Output the (x, y) coordinate of the center of the cell containing the given text.  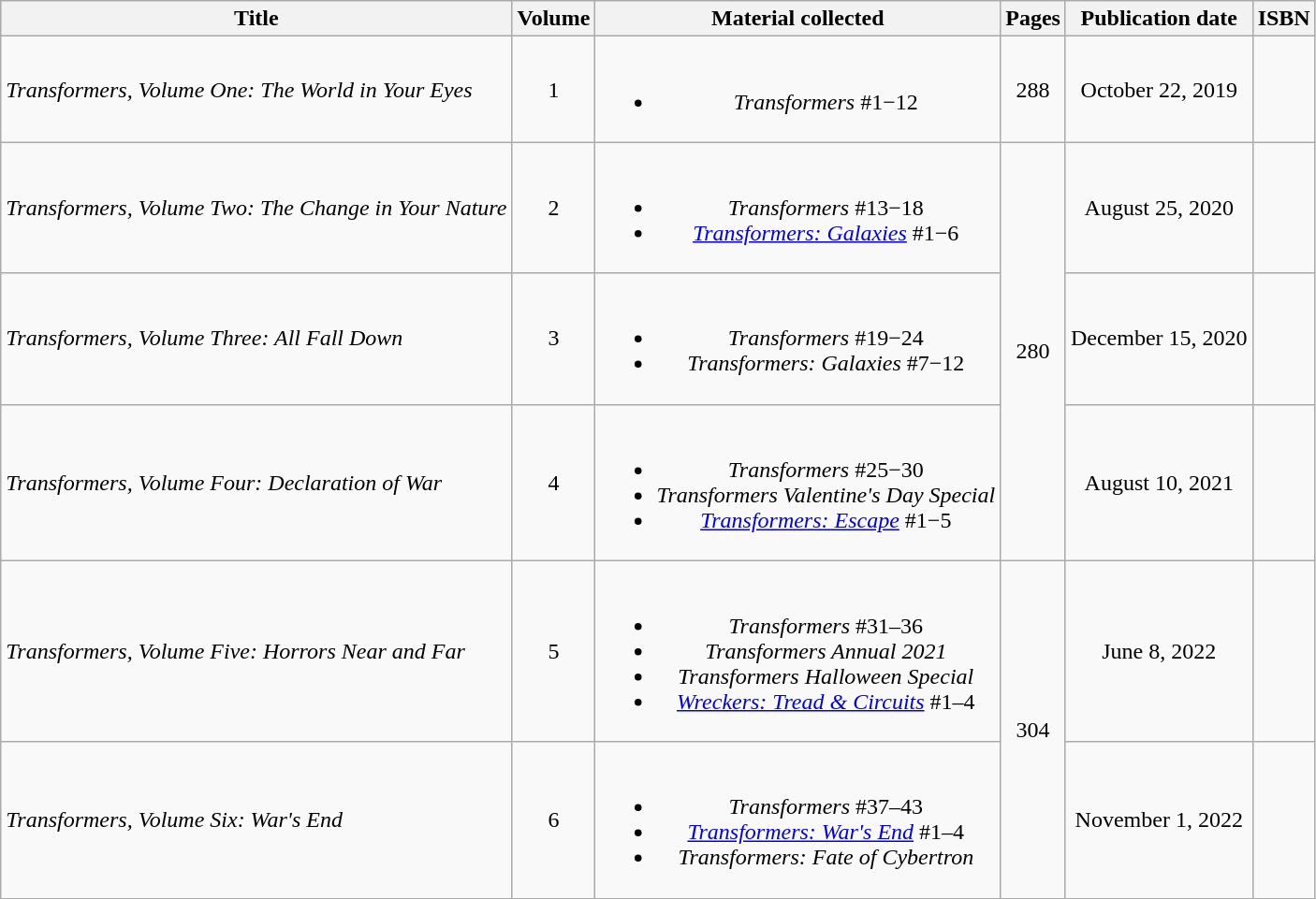
August 10, 2021 (1159, 483)
Transformers, Volume Four: Declaration of War (256, 483)
Transformers, Volume One: The World in Your Eyes (256, 90)
288 (1033, 90)
Transformers, Volume Five: Horrors Near and Far (256, 651)
304 (1033, 730)
Title (256, 19)
Transformers #13−18Transformers: Galaxies #1−6 (797, 208)
Transformers, Volume Two: The Change in Your Nature (256, 208)
Transformers #25−30Transformers Valentine's Day SpecialTransformers: Escape #1−5 (797, 483)
5 (554, 651)
1 (554, 90)
Transformers #19−24Transformers: Galaxies #7−12 (797, 339)
Transformers, Volume Six: War's End (256, 819)
Transformers #37–43Transformers: War's End #1–4Transformers: Fate of Cybertron (797, 819)
6 (554, 819)
November 1, 2022 (1159, 819)
Pages (1033, 19)
Transformers #1−12 (797, 90)
3 (554, 339)
Transformers #31–36Transformers Annual 2021Transformers Halloween SpecialWreckers: Tread & Circuits #1–4 (797, 651)
280 (1033, 352)
4 (554, 483)
Transformers, Volume Three: All Fall Down (256, 339)
2 (554, 208)
December 15, 2020 (1159, 339)
October 22, 2019 (1159, 90)
Publication date (1159, 19)
ISBN (1284, 19)
Volume (554, 19)
August 25, 2020 (1159, 208)
June 8, 2022 (1159, 651)
Material collected (797, 19)
